Capture the cell that displays the provided text and extract its [X, Y] central coordinate. 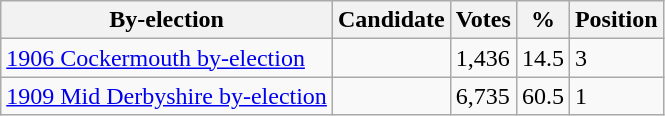
1 [616, 96]
Candidate [391, 20]
14.5 [542, 58]
% [542, 20]
6,735 [483, 96]
1909 Mid Derbyshire by-election [167, 96]
Votes [483, 20]
By-election [167, 20]
1,436 [483, 58]
Position [616, 20]
3 [616, 58]
60.5 [542, 96]
1906 Cockermouth by-election [167, 58]
